Output the (X, Y) coordinate of the center of the cell containing the given text.  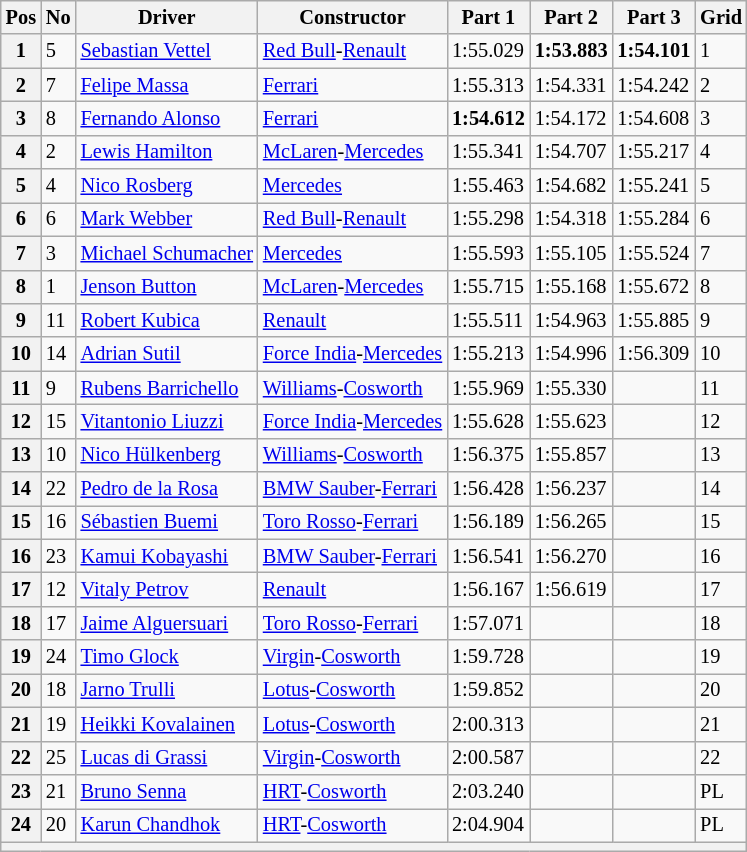
1:54.242 (654, 85)
Part 3 (654, 17)
Driver (167, 17)
Jarno Trulli (167, 690)
1:55.715 (488, 287)
1:55.313 (488, 85)
Lewis Hamilton (167, 152)
Jaime Alguersuari (167, 623)
1:59.728 (488, 657)
1:55.969 (488, 388)
1:54.101 (654, 51)
Lucas di Grassi (167, 758)
1:55.463 (488, 186)
1:55.029 (488, 51)
2:00.587 (488, 758)
1:55.298 (488, 219)
Michael Schumacher (167, 253)
1:54.608 (654, 118)
1:55.885 (654, 320)
Kamui Kobayashi (167, 556)
25 (58, 758)
1:56.237 (572, 489)
1:56.265 (572, 522)
1:56.167 (488, 589)
1:56.619 (572, 589)
1:54.996 (572, 354)
1:54.707 (572, 152)
Felipe Massa (167, 85)
Karun Chandhok (167, 825)
Fernando Alonso (167, 118)
1:56.428 (488, 489)
Timo Glock (167, 657)
Pedro de la Rosa (167, 489)
1:55.341 (488, 152)
1:55.524 (654, 253)
1:55.284 (654, 219)
Vitaly Petrov (167, 589)
1:55.217 (654, 152)
1:55.857 (572, 455)
2:03.240 (488, 791)
1:55.623 (572, 421)
1:56.541 (488, 556)
1:55.593 (488, 253)
Robert Kubica (167, 320)
1:54.172 (572, 118)
1:54.612 (488, 118)
2:04.904 (488, 825)
No (58, 17)
Mark Webber (167, 219)
1:55.168 (572, 287)
Part 2 (572, 17)
1:54.331 (572, 85)
1:55.241 (654, 186)
Pos (21, 17)
2:00.313 (488, 724)
1:54.318 (572, 219)
Sébastien Buemi (167, 522)
Heikki Kovalainen (167, 724)
Rubens Barrichello (167, 388)
Adrian Sutil (167, 354)
1:55.330 (572, 388)
Bruno Senna (167, 791)
1:54.963 (572, 320)
Vitantonio Liuzzi (167, 421)
1:56.375 (488, 455)
Nico Hülkenberg (167, 455)
1:53.883 (572, 51)
1:56.309 (654, 354)
1:55.511 (488, 320)
Grid (721, 17)
1:55.672 (654, 287)
1:57.071 (488, 623)
1:59.852 (488, 690)
1:55.628 (488, 421)
1:54.682 (572, 186)
Constructor (352, 17)
Part 1 (488, 17)
1:55.213 (488, 354)
Jenson Button (167, 287)
1:55.105 (572, 253)
Sebastian Vettel (167, 51)
1:56.189 (488, 522)
Nico Rosberg (167, 186)
1:56.270 (572, 556)
